Detect which cell encompasses the target text, then output its [x, y] center coordinate. 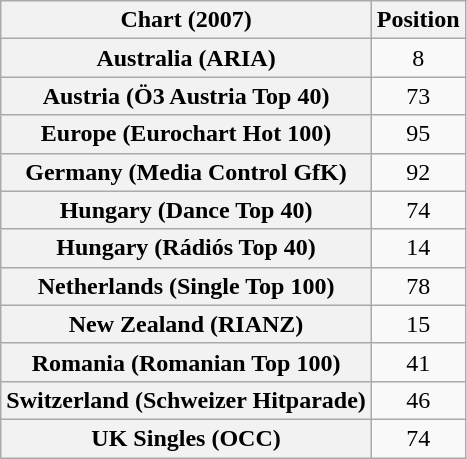
Netherlands (Single Top 100) [186, 286]
Chart (2007) [186, 20]
8 [418, 58]
Position [418, 20]
New Zealand (RIANZ) [186, 324]
92 [418, 172]
Austria (Ö3 Austria Top 40) [186, 96]
Australia (ARIA) [186, 58]
Switzerland (Schweizer Hitparade) [186, 400]
Hungary (Rádiós Top 40) [186, 248]
Romania (Romanian Top 100) [186, 362]
73 [418, 96]
46 [418, 400]
UK Singles (OCC) [186, 438]
Germany (Media Control GfK) [186, 172]
78 [418, 286]
15 [418, 324]
14 [418, 248]
Hungary (Dance Top 40) [186, 210]
95 [418, 134]
Europe (Eurochart Hot 100) [186, 134]
41 [418, 362]
